Return (x, y) of the center of cell containing provided text 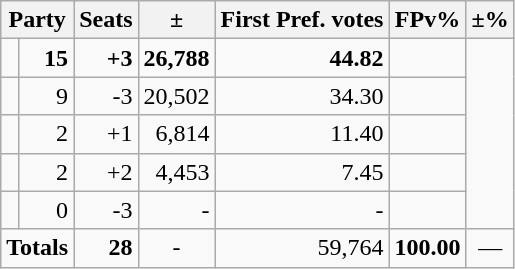
9 (46, 96)
28 (106, 248)
59,764 (302, 248)
0 (46, 210)
100.00 (428, 248)
11.40 (302, 134)
± (176, 20)
+1 (106, 134)
20,502 (176, 96)
7.45 (302, 172)
4,453 (176, 172)
FPv% (428, 20)
Party (38, 20)
First Pref. votes (302, 20)
6,814 (176, 134)
15 (46, 58)
34.30 (302, 96)
Totals (38, 248)
+3 (106, 58)
±% (490, 20)
— (490, 248)
26,788 (176, 58)
Seats (106, 20)
44.82 (302, 58)
+2 (106, 172)
